Capture the cell that displays the provided text and extract its (x, y) central coordinate. 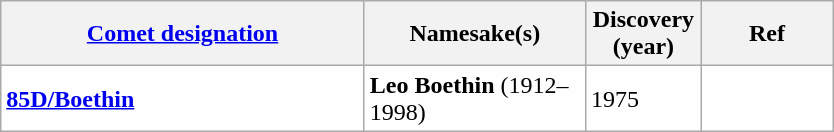
Discovery(year) (643, 34)
Ref (766, 34)
Leo Boethin (1912–1998) (474, 98)
1975 (643, 98)
Comet designation (183, 34)
Namesake(s) (474, 34)
85D/Boethin (183, 98)
